Scan for the cell matching the given text and deliver its [X, Y] coordinate at center. 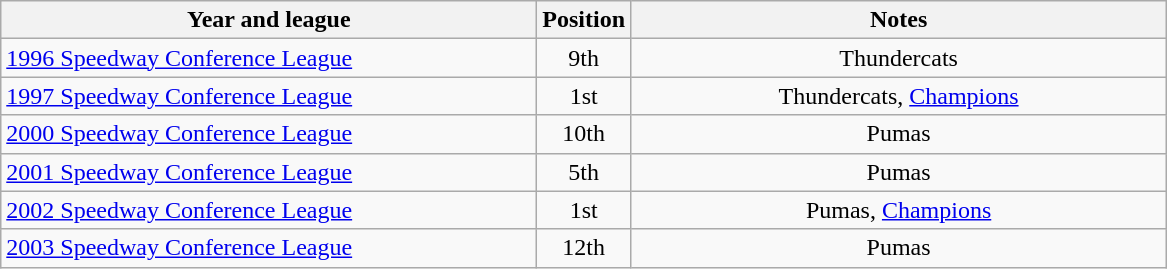
2000 Speedway Conference League [269, 134]
10th [584, 134]
Notes [899, 20]
Year and league [269, 20]
2001 Speedway Conference League [269, 172]
Thundercats [899, 58]
2003 Speedway Conference League [269, 248]
Position [584, 20]
Pumas, Champions [899, 210]
5th [584, 172]
12th [584, 248]
2002 Speedway Conference League [269, 210]
1997 Speedway Conference League [269, 96]
1996 Speedway Conference League [269, 58]
9th [584, 58]
Thundercats, Champions [899, 96]
